Capture the cell that displays the provided text and extract its (X, Y) central coordinate. 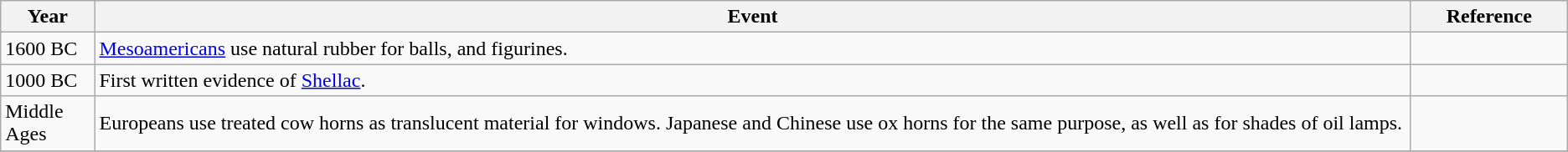
Reference (1489, 17)
1000 BC (48, 80)
Event (752, 17)
First written evidence of Shellac. (752, 80)
1600 BC (48, 48)
Year (48, 17)
Middle Ages (48, 124)
Mesoamericans use natural rubber for balls, and figurines. (752, 48)
